Search for the cell housing the specified text and yield its [x, y] center coordinate. 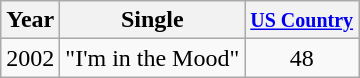
Year [30, 20]
48 [302, 58]
US Country [302, 20]
"I'm in the Mood" [152, 58]
2002 [30, 58]
Single [152, 20]
